Return the (X, Y) coordinate for the center point of the cell that contains the specified text.  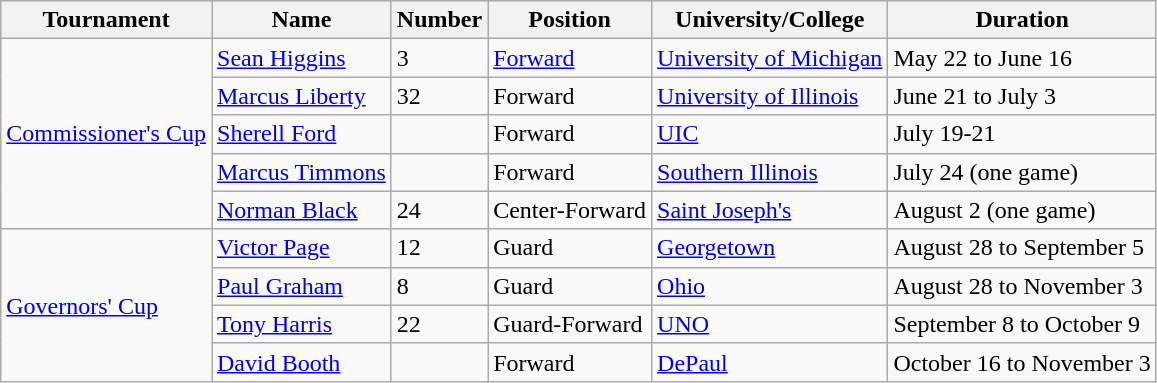
August 2 (one game) (1022, 210)
UIC (770, 134)
August 28 to November 3 (1022, 286)
Tony Harris (302, 324)
Sean Higgins (302, 58)
Marcus Liberty (302, 96)
University of Illinois (770, 96)
Paul Graham (302, 286)
Norman Black (302, 210)
July 24 (one game) (1022, 172)
May 22 to June 16 (1022, 58)
12 (439, 248)
Duration (1022, 20)
3 (439, 58)
DePaul (770, 362)
Sherell Ford (302, 134)
Number (439, 20)
Governors' Cup (106, 305)
Position (570, 20)
Marcus Timmons (302, 172)
University/College (770, 20)
June 21 to July 3 (1022, 96)
UNO (770, 324)
Victor Page (302, 248)
Georgetown (770, 248)
University of Michigan (770, 58)
Name (302, 20)
July 19-21 (1022, 134)
August 28 to September 5 (1022, 248)
Southern Illinois (770, 172)
22 (439, 324)
Ohio (770, 286)
8 (439, 286)
Center-Forward (570, 210)
Saint Joseph's (770, 210)
David Booth (302, 362)
October 16 to November 3 (1022, 362)
Tournament (106, 20)
Commissioner's Cup (106, 134)
24 (439, 210)
32 (439, 96)
September 8 to October 9 (1022, 324)
Guard-Forward (570, 324)
